Pinpoint the cell where the given text exists, returning its [X, Y] midpoint coordinate. 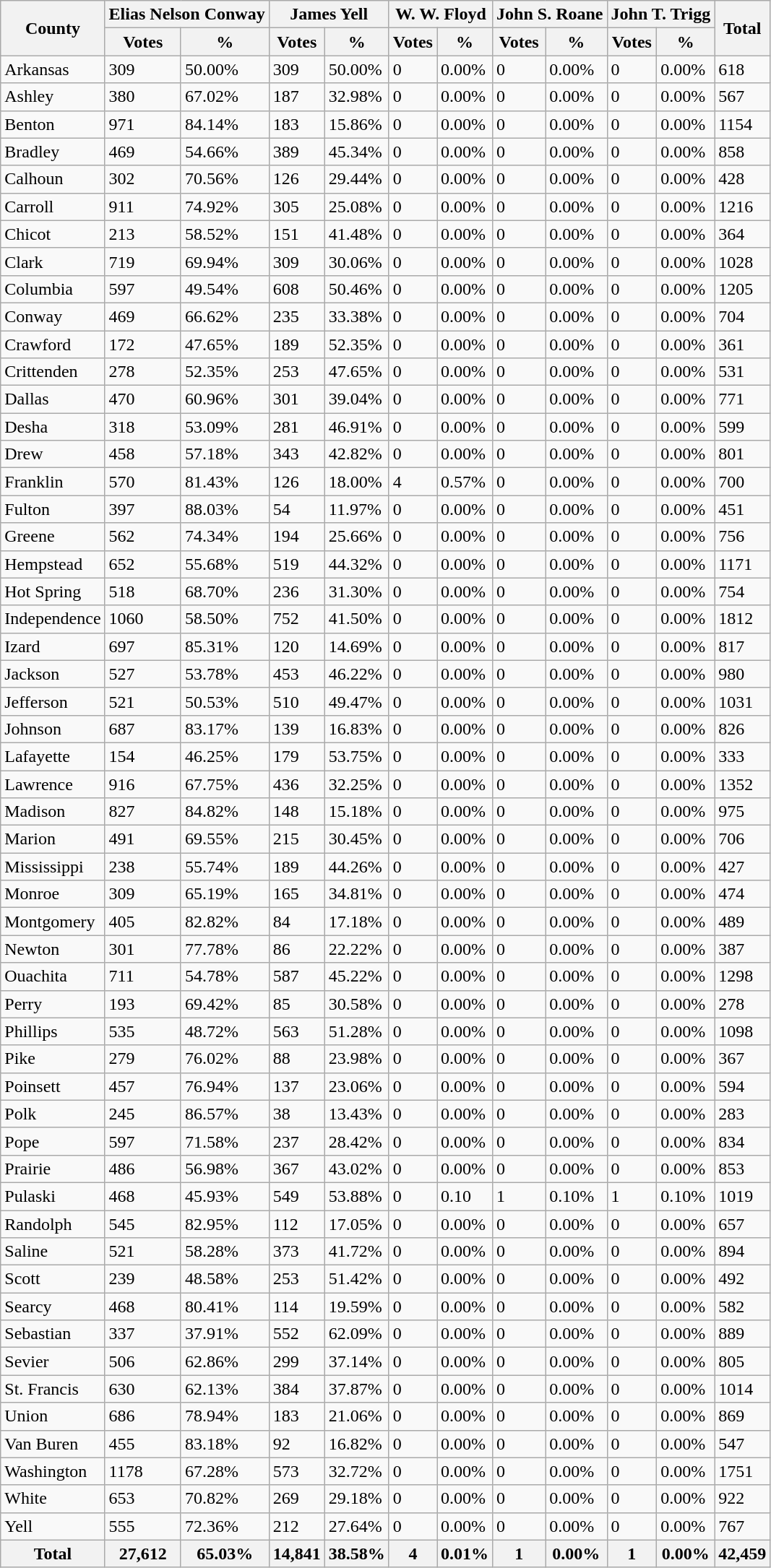
470 [143, 399]
78.94% [225, 1416]
1014 [743, 1389]
85 [296, 1004]
756 [743, 537]
911 [143, 207]
58.52% [225, 234]
652 [143, 564]
387 [743, 949]
Arkansas [53, 69]
13.43% [357, 1114]
0.10 [464, 1196]
32.25% [357, 784]
39.04% [357, 399]
706 [743, 839]
453 [296, 674]
1216 [743, 207]
510 [296, 701]
16.82% [357, 1444]
Ouachita [53, 976]
1298 [743, 976]
120 [296, 646]
41.72% [357, 1252]
14.69% [357, 646]
32.72% [357, 1471]
37.14% [357, 1361]
Conway [53, 316]
58.50% [225, 619]
54.78% [225, 976]
83.17% [225, 729]
Johnson [53, 729]
555 [143, 1526]
Pike [53, 1059]
19.59% [357, 1307]
22.22% [357, 949]
57.18% [225, 454]
84.14% [225, 124]
587 [296, 976]
Dallas [53, 399]
305 [296, 207]
922 [743, 1499]
805 [743, 1361]
213 [143, 234]
Washington [53, 1471]
29.44% [357, 179]
Crawford [53, 345]
86.57% [225, 1114]
752 [296, 619]
373 [296, 1252]
74.92% [225, 207]
Independence [53, 619]
37.87% [357, 1389]
Franklin [53, 482]
489 [743, 922]
1031 [743, 701]
704 [743, 316]
72.36% [225, 1526]
405 [143, 922]
23.98% [357, 1059]
44.26% [357, 867]
Polk [53, 1114]
0.57% [464, 482]
62.86% [225, 1361]
179 [296, 756]
81.43% [225, 482]
49.54% [225, 289]
James Yell [329, 14]
37.91% [225, 1334]
50.53% [225, 701]
1812 [743, 619]
34.81% [357, 894]
51.42% [357, 1279]
547 [743, 1444]
657 [743, 1224]
St. Francis [53, 1389]
697 [143, 646]
630 [143, 1389]
427 [743, 867]
John T. Trigg [660, 14]
531 [743, 372]
Van Buren [53, 1444]
172 [143, 345]
77.78% [225, 949]
53.78% [225, 674]
916 [143, 784]
436 [296, 784]
67.28% [225, 1471]
53.75% [357, 756]
66.62% [225, 316]
69.94% [225, 261]
Columbia [53, 289]
27,612 [143, 1554]
1028 [743, 261]
337 [143, 1334]
46.91% [357, 427]
139 [296, 729]
76.94% [225, 1086]
23.06% [357, 1086]
41.48% [357, 234]
567 [743, 97]
17.05% [357, 1224]
38 [296, 1114]
834 [743, 1141]
65.03% [225, 1554]
Ashley [53, 97]
384 [296, 1389]
235 [296, 316]
30.58% [357, 1004]
58.28% [225, 1252]
754 [743, 592]
361 [743, 345]
318 [143, 427]
74.34% [225, 537]
Lafayette [53, 756]
25.66% [357, 537]
858 [743, 152]
84.82% [225, 812]
Jackson [53, 674]
980 [743, 674]
817 [743, 646]
51.28% [357, 1031]
Scott [53, 1279]
608 [296, 289]
30.45% [357, 839]
56.98% [225, 1169]
44.32% [357, 564]
48.72% [225, 1031]
69.55% [225, 839]
83.18% [225, 1444]
Hempstead [53, 564]
Hot Spring [53, 592]
County [53, 28]
299 [296, 1361]
Yell [53, 1526]
215 [296, 839]
364 [743, 234]
686 [143, 1416]
Poinsett [53, 1086]
894 [743, 1252]
45.34% [357, 152]
45.93% [225, 1196]
545 [143, 1224]
562 [143, 537]
563 [296, 1031]
29.18% [357, 1499]
86 [296, 949]
1178 [143, 1471]
85.31% [225, 646]
269 [296, 1499]
154 [143, 756]
711 [143, 976]
506 [143, 1361]
492 [743, 1279]
112 [296, 1224]
653 [143, 1499]
43.02% [357, 1169]
1019 [743, 1196]
25.08% [357, 207]
599 [743, 427]
535 [143, 1031]
801 [743, 454]
Perry [53, 1004]
50.46% [357, 289]
Union [53, 1416]
Pope [53, 1141]
49.47% [357, 701]
212 [296, 1526]
165 [296, 894]
82.82% [225, 922]
33.38% [357, 316]
458 [143, 454]
88.03% [225, 509]
519 [296, 564]
68.70% [225, 592]
1098 [743, 1031]
54 [296, 509]
55.74% [225, 867]
42,459 [743, 1554]
17.18% [357, 922]
1751 [743, 1471]
55.68% [225, 564]
Greene [53, 537]
John S. Roane [550, 14]
1060 [143, 619]
46.22% [357, 674]
Searcy [53, 1307]
827 [143, 812]
80.41% [225, 1307]
302 [143, 179]
38.58% [357, 1554]
343 [296, 454]
239 [143, 1279]
W. W. Floyd [441, 14]
27.64% [357, 1526]
92 [296, 1444]
853 [743, 1169]
67.75% [225, 784]
Bradley [53, 152]
Sevier [53, 1361]
14,841 [296, 1554]
Jefferson [53, 701]
283 [743, 1114]
238 [143, 867]
245 [143, 1114]
21.06% [357, 1416]
975 [743, 812]
137 [296, 1086]
889 [743, 1334]
67.02% [225, 97]
151 [296, 234]
236 [296, 592]
549 [296, 1196]
82.95% [225, 1224]
69.42% [225, 1004]
Sebastian [53, 1334]
187 [296, 97]
41.50% [357, 619]
1352 [743, 784]
Elias Nelson Conway [186, 14]
457 [143, 1086]
53.09% [225, 427]
279 [143, 1059]
62.09% [357, 1334]
Calhoun [53, 179]
White [53, 1499]
193 [143, 1004]
582 [743, 1307]
869 [743, 1416]
46.25% [225, 756]
719 [143, 261]
Drew [53, 454]
70.82% [225, 1499]
Izard [53, 646]
Lawrence [53, 784]
30.06% [357, 261]
573 [296, 1471]
18.00% [357, 482]
88 [296, 1059]
60.96% [225, 399]
1205 [743, 289]
Prairie [53, 1169]
389 [296, 152]
76.02% [225, 1059]
474 [743, 894]
Randolph [53, 1224]
1154 [743, 124]
Clark [53, 261]
11.97% [357, 509]
53.88% [357, 1196]
65.19% [225, 894]
Pulaski [53, 1196]
618 [743, 69]
70.56% [225, 179]
Marion [53, 839]
700 [743, 482]
45.22% [357, 976]
491 [143, 839]
28.42% [357, 1141]
570 [143, 482]
552 [296, 1334]
Phillips [53, 1031]
15.86% [357, 124]
Crittenden [53, 372]
771 [743, 399]
455 [143, 1444]
451 [743, 509]
397 [143, 509]
54.66% [225, 152]
Chicot [53, 234]
Saline [53, 1252]
687 [143, 729]
Newton [53, 949]
15.18% [357, 812]
0.01% [464, 1554]
148 [296, 812]
114 [296, 1307]
31.30% [357, 592]
826 [743, 729]
380 [143, 97]
Desha [53, 427]
518 [143, 592]
Benton [53, 124]
527 [143, 674]
333 [743, 756]
281 [296, 427]
1171 [743, 564]
Carroll [53, 207]
42.82% [357, 454]
32.98% [357, 97]
16.83% [357, 729]
Montgomery [53, 922]
971 [143, 124]
Mississippi [53, 867]
84 [296, 922]
428 [743, 179]
767 [743, 1526]
486 [143, 1169]
62.13% [225, 1389]
Madison [53, 812]
194 [296, 537]
Fulton [53, 509]
237 [296, 1141]
594 [743, 1086]
Monroe [53, 894]
48.58% [225, 1279]
71.58% [225, 1141]
